Search for the cell housing the specified text and yield its (X, Y) center coordinate. 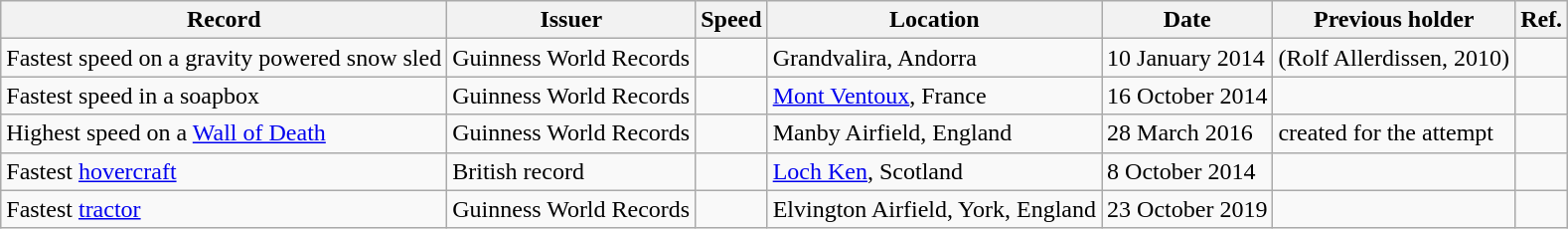
Mont Ventoux, France (934, 96)
Location (934, 20)
23 October 2019 (1187, 209)
(Rolf Allerdissen, 2010) (1394, 58)
Fastest hovercraft (225, 171)
28 March 2016 (1187, 133)
Highest speed on a Wall of Death (225, 133)
created for the attempt (1394, 133)
Manby Airfield, England (934, 133)
Fastest speed in a soapbox (225, 96)
Elvington Airfield, York, England (934, 209)
Ref. (1542, 20)
British record (571, 171)
8 October 2014 (1187, 171)
16 October 2014 (1187, 96)
Previous holder (1394, 20)
Fastest tractor (225, 209)
Fastest speed on a gravity powered snow sled (225, 58)
Record (225, 20)
Loch Ken, Scotland (934, 171)
10 January 2014 (1187, 58)
Grandvalira, Andorra (934, 58)
Speed (731, 20)
Date (1187, 20)
Issuer (571, 20)
